Find where the given text appears and provide that cell's center as (X, Y) coordinate. 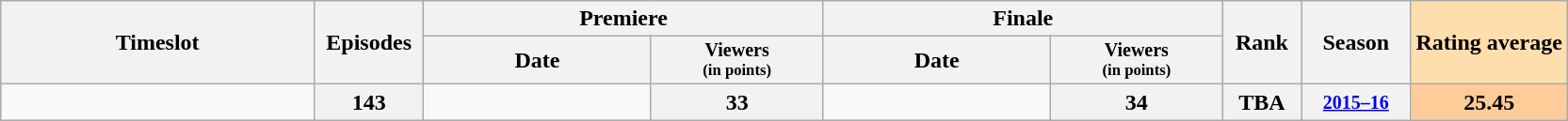
33 (736, 102)
TBA (1262, 102)
Episodes (368, 43)
34 (1136, 102)
Timeslot (158, 43)
25.45 (1489, 102)
Rank (1262, 43)
Season (1356, 43)
Premiere (623, 19)
2015–16 (1356, 102)
Finale (1023, 19)
Rating average (1489, 43)
143 (368, 102)
